For the text-containing cell, return its midpoint in [x, y] coordinate format. 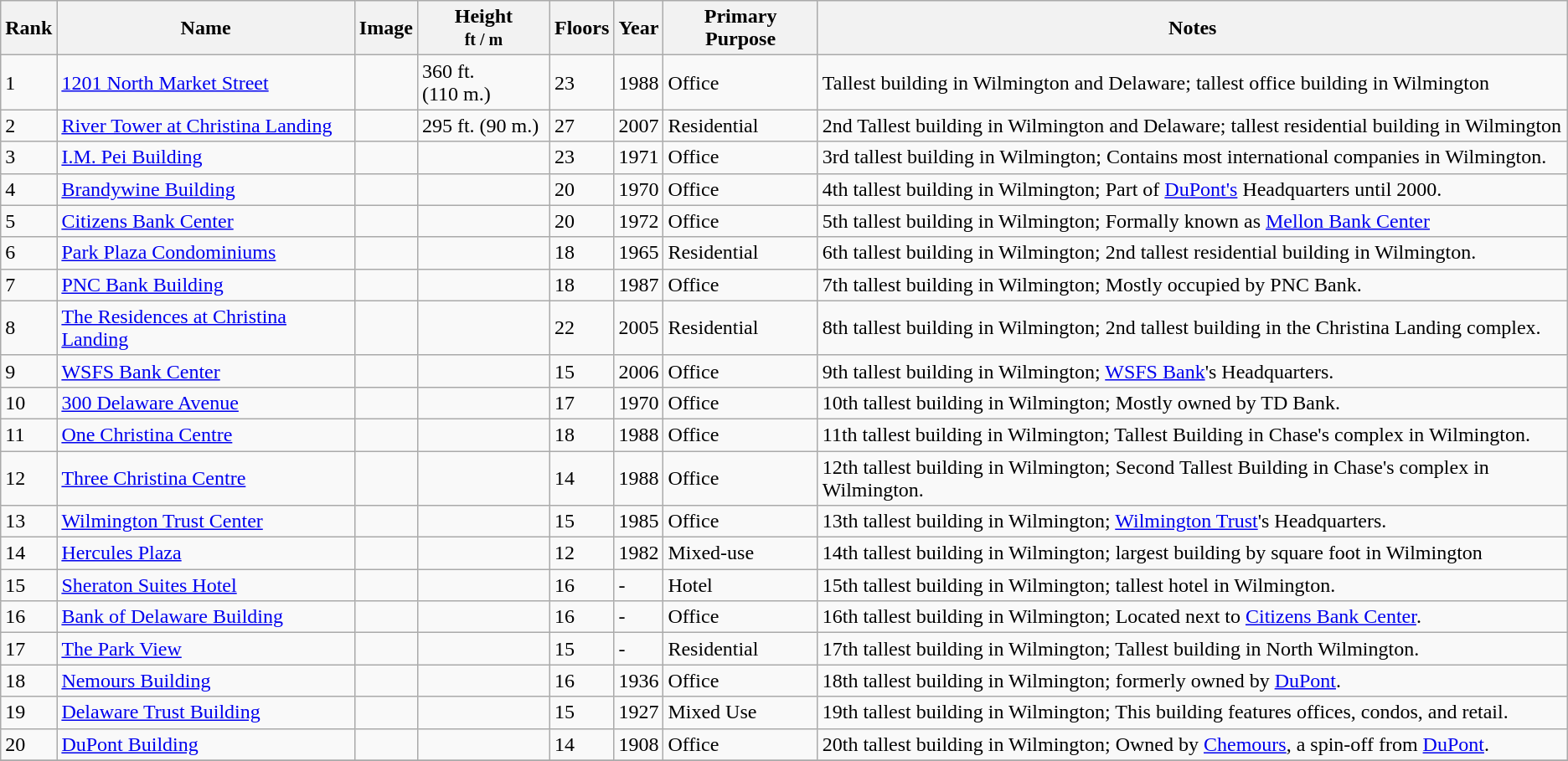
1 [28, 82]
1971 [638, 157]
2007 [638, 126]
5 [28, 221]
Year [638, 28]
10 [28, 403]
2nd Tallest building in Wilmington and Delaware; tallest residential building in Wilmington [1193, 126]
13th tallest building in Wilmington; Wilmington Trust's Headquarters. [1193, 522]
Mixed Use [740, 712]
9th tallest building in Wilmington; WSFS Bank's Headquarters. [1193, 371]
3 [28, 157]
1972 [638, 221]
7 [28, 285]
Three Christina Centre [206, 477]
22 [581, 328]
7th tallest building in Wilmington; Mostly occupied by PNC Bank. [1193, 285]
2 [28, 126]
PNC Bank Building [206, 285]
27 [581, 126]
1985 [638, 522]
Floors [581, 28]
WSFS Bank Center [206, 371]
10th tallest building in Wilmington; Mostly owned by TD Bank. [1193, 403]
Hercules Plaza [206, 553]
Bank of Delaware Building [206, 617]
Heightft / m [483, 28]
8 [28, 328]
11th tallest building in Wilmington; Tallest Building in Chase's complex in Wilmington. [1193, 434]
Delaware Trust Building [206, 712]
4 [28, 189]
16th tallest building in Wilmington; Located next to Citizens Bank Center. [1193, 617]
Primary Purpose [740, 28]
1987 [638, 285]
1927 [638, 712]
13 [28, 522]
19th tallest building in Wilmington; This building features offices, condos, and retail. [1193, 712]
19 [28, 712]
Brandywine Building [206, 189]
Tallest building in Wilmington and Delaware; tallest office building in Wilmington [1193, 82]
6 [28, 253]
18th tallest building in Wilmington; formerly owned by DuPont. [1193, 681]
Rank [28, 28]
DuPont Building [206, 744]
14th tallest building in Wilmington; largest building by square foot in Wilmington [1193, 553]
8th tallest building in Wilmington; 2nd tallest building in the Christina Landing complex. [1193, 328]
Sheraton Suites Hotel [206, 585]
2005 [638, 328]
2006 [638, 371]
11 [28, 434]
1201 North Market Street [206, 82]
Nemours Building [206, 681]
Mixed-use [740, 553]
1965 [638, 253]
Image [385, 28]
15th tallest building in Wilmington; tallest hotel in Wilmington. [1193, 585]
6th tallest building in Wilmington; 2nd tallest residential building in Wilmington. [1193, 253]
300 Delaware Avenue [206, 403]
Name [206, 28]
5th tallest building in Wilmington; Formally known as Mellon Bank Center [1193, 221]
4th tallest building in Wilmington; Part of DuPont's Headquarters until 2000. [1193, 189]
River Tower at Christina Landing [206, 126]
Hotel [740, 585]
The Residences at Christina Landing [206, 328]
12th tallest building in Wilmington; Second Tallest Building in Chase's complex in Wilmington. [1193, 477]
3rd tallest building in Wilmington; Contains most international companies in Wilmington. [1193, 157]
17th tallest building in Wilmington; Tallest building in North Wilmington. [1193, 649]
Citizens Bank Center [206, 221]
9 [28, 371]
The Park View [206, 649]
Wilmington Trust Center [206, 522]
I.M. Pei Building [206, 157]
1936 [638, 681]
295 ft. (90 m.) [483, 126]
1982 [638, 553]
Park Plaza Condominiums [206, 253]
20th tallest building in Wilmington; Owned by Chemours, a spin-off from DuPont. [1193, 744]
One Christina Centre [206, 434]
360 ft. (110 m.) [483, 82]
1908 [638, 744]
Notes [1193, 28]
